Provide the [X, Y] coordinate of the cell's center where the given text is located.  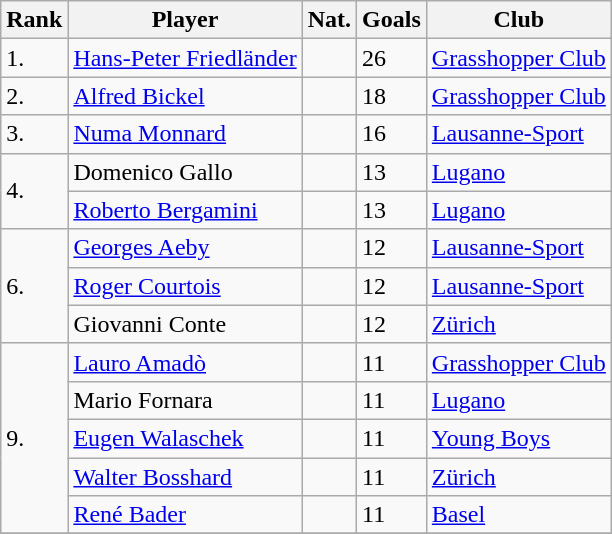
9. [34, 438]
Alfred Bickel [185, 96]
Roberto Bergamini [185, 210]
Basel [518, 515]
3. [34, 134]
Nat. [329, 20]
Hans-Peter Friedländer [185, 58]
Roger Courtois [185, 286]
Club [518, 20]
Giovanni Conte [185, 324]
Georges Aeby [185, 248]
2. [34, 96]
Numa Monnard [185, 134]
Eugen Walaschek [185, 438]
26 [392, 58]
Mario Fornara [185, 400]
Goals [392, 20]
Player [185, 20]
Walter Bosshard [185, 477]
18 [392, 96]
6. [34, 286]
Lauro Amadò [185, 362]
1. [34, 58]
Rank [34, 20]
Young Boys [518, 438]
4. [34, 191]
Domenico Gallo [185, 172]
16 [392, 134]
René Bader [185, 515]
